Identify which cell holds the provided text, then report its (X, Y) central coordinate. 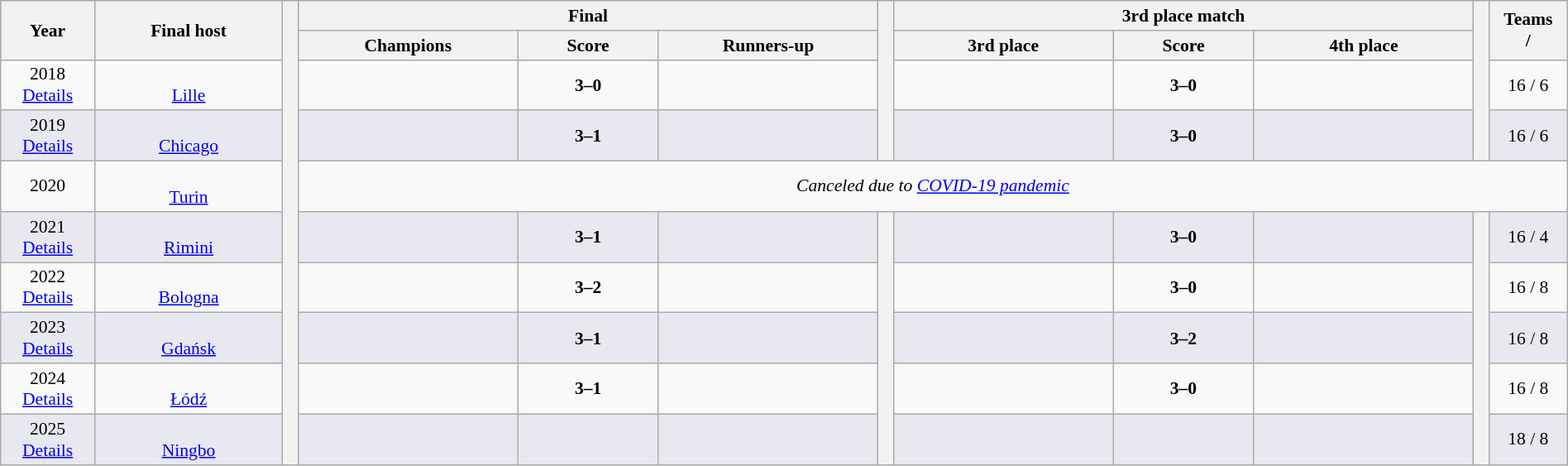
Final host (189, 30)
Gdańsk (189, 338)
Bologna (189, 288)
2019Details (48, 136)
Runners-up (767, 46)
2018Details (48, 84)
2024Details (48, 389)
2022Details (48, 288)
2023Details (48, 338)
Canceled due to COVID-19 pandemic (933, 187)
4th place (1363, 46)
Rimini (189, 237)
Lille (189, 84)
Champions (409, 46)
2020 (48, 187)
2025Details (48, 439)
Turin (189, 187)
3rd place match (1184, 16)
Chicago (189, 136)
2021Details (48, 237)
16 / 4 (1528, 237)
Year (48, 30)
Final (589, 16)
18 / 8 (1528, 439)
3rd place (1004, 46)
Teams / (1528, 30)
Ningbo (189, 439)
Łódź (189, 389)
